From the cell containing the given text, extract its center point as (x, y) coordinate. 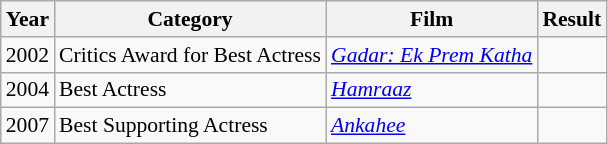
Hamraaz (432, 90)
Ankahee (432, 126)
Result (572, 19)
Category (190, 19)
2002 (28, 55)
Year (28, 19)
Best Actress (190, 90)
Best Supporting Actress (190, 126)
2004 (28, 90)
2007 (28, 126)
Gadar: Ek Prem Katha (432, 55)
Critics Award for Best Actress (190, 55)
Film (432, 19)
